For the text-containing cell, return its midpoint in [X, Y] coordinate format. 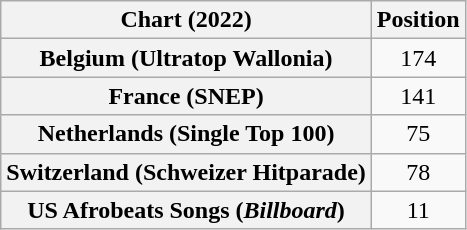
Switzerland (Schweizer Hitparade) [186, 172]
US Afrobeats Songs (Billboard) [186, 210]
Position [418, 20]
Belgium (Ultratop Wallonia) [186, 58]
141 [418, 96]
Netherlands (Single Top 100) [186, 134]
11 [418, 210]
75 [418, 134]
174 [418, 58]
Chart (2022) [186, 20]
78 [418, 172]
France (SNEP) [186, 96]
